Identify which cell holds the provided text, then report its (x, y) central coordinate. 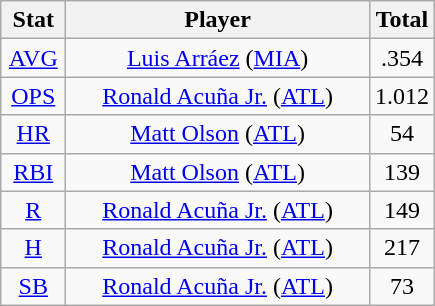
.354 (402, 58)
H (34, 248)
217 (402, 248)
1.012 (402, 96)
HR (34, 134)
73 (402, 286)
Player (218, 20)
Total (402, 20)
Luis Arráez (MIA) (218, 58)
RBI (34, 172)
139 (402, 172)
54 (402, 134)
149 (402, 210)
AVG (34, 58)
SB (34, 286)
OPS (34, 96)
Stat (34, 20)
R (34, 210)
